Identify which cell holds the provided text, then report its [X, Y] central coordinate. 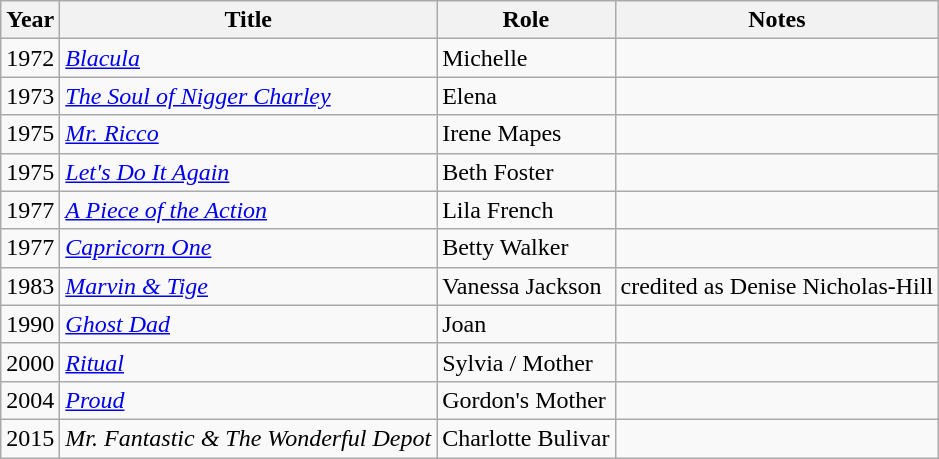
Blacula [248, 58]
Mr. Ricco [248, 134]
credited as Denise Nicholas-Hill [777, 286]
2000 [30, 362]
1972 [30, 58]
Irene Mapes [526, 134]
Ghost Dad [248, 324]
Title [248, 20]
Proud [248, 400]
1990 [30, 324]
1983 [30, 286]
2004 [30, 400]
1973 [30, 96]
Capricorn One [248, 248]
Year [30, 20]
Beth Foster [526, 172]
Let's Do It Again [248, 172]
Ritual [248, 362]
Lila French [526, 210]
Elena [526, 96]
Vanessa Jackson [526, 286]
2015 [30, 438]
Sylvia / Mother [526, 362]
Michelle [526, 58]
Role [526, 20]
Betty Walker [526, 248]
Joan [526, 324]
Marvin & Tige [248, 286]
The Soul of Nigger Charley [248, 96]
Mr. Fantastic & The Wonderful Depot [248, 438]
Gordon's Mother [526, 400]
Notes [777, 20]
Charlotte Bulivar [526, 438]
A Piece of the Action [248, 210]
